Return [x, y] of the center of cell containing provided text 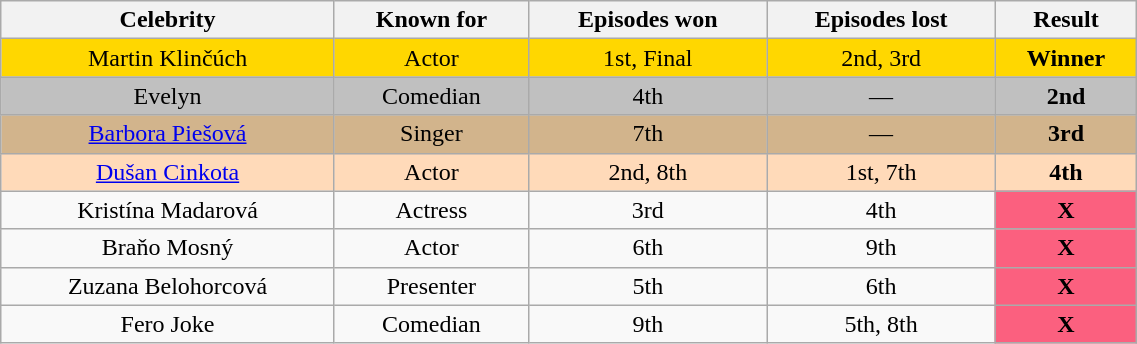
2nd, 8th [648, 172]
Known for [431, 20]
2nd [1066, 96]
Braňo Mosný [168, 248]
7th [648, 134]
Celebrity [168, 20]
Martin Klinčúch [168, 58]
Zuzana Belohorcová [168, 286]
Fero Joke [168, 324]
1st, 7th [881, 172]
Episodes lost [881, 20]
Winner [1066, 58]
5th, 8th [881, 324]
Episodes won [648, 20]
Kristína Madarová [168, 210]
Dušan Cinkota [168, 172]
5th [648, 286]
Actress [431, 210]
Barbora Piešová [168, 134]
2nd, 3rd [881, 58]
Evelyn [168, 96]
Result [1066, 20]
Singer [431, 134]
Presenter [431, 286]
1st, Final [648, 58]
